Provide the (X, Y) coordinate of the cell's center where the given text is located.  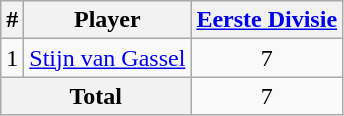
Stijn van Gassel (108, 58)
Player (108, 20)
Total (96, 96)
# (12, 20)
1 (12, 58)
Eerste Divisie (267, 20)
